Identify which cell holds the provided text, then report its (x, y) central coordinate. 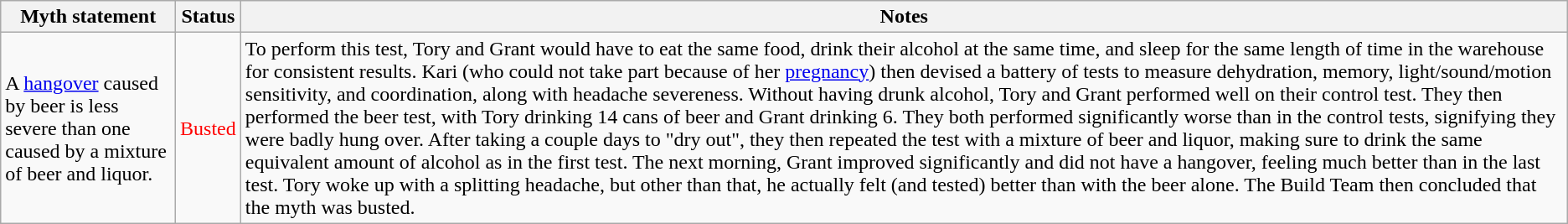
A hangover caused by beer is less severe than one caused by a mixture of beer and liquor. (89, 128)
Busted (209, 128)
Myth statement (89, 17)
Notes (904, 17)
Status (209, 17)
